Scan for the cell matching the given text and deliver its [x, y] coordinate at center. 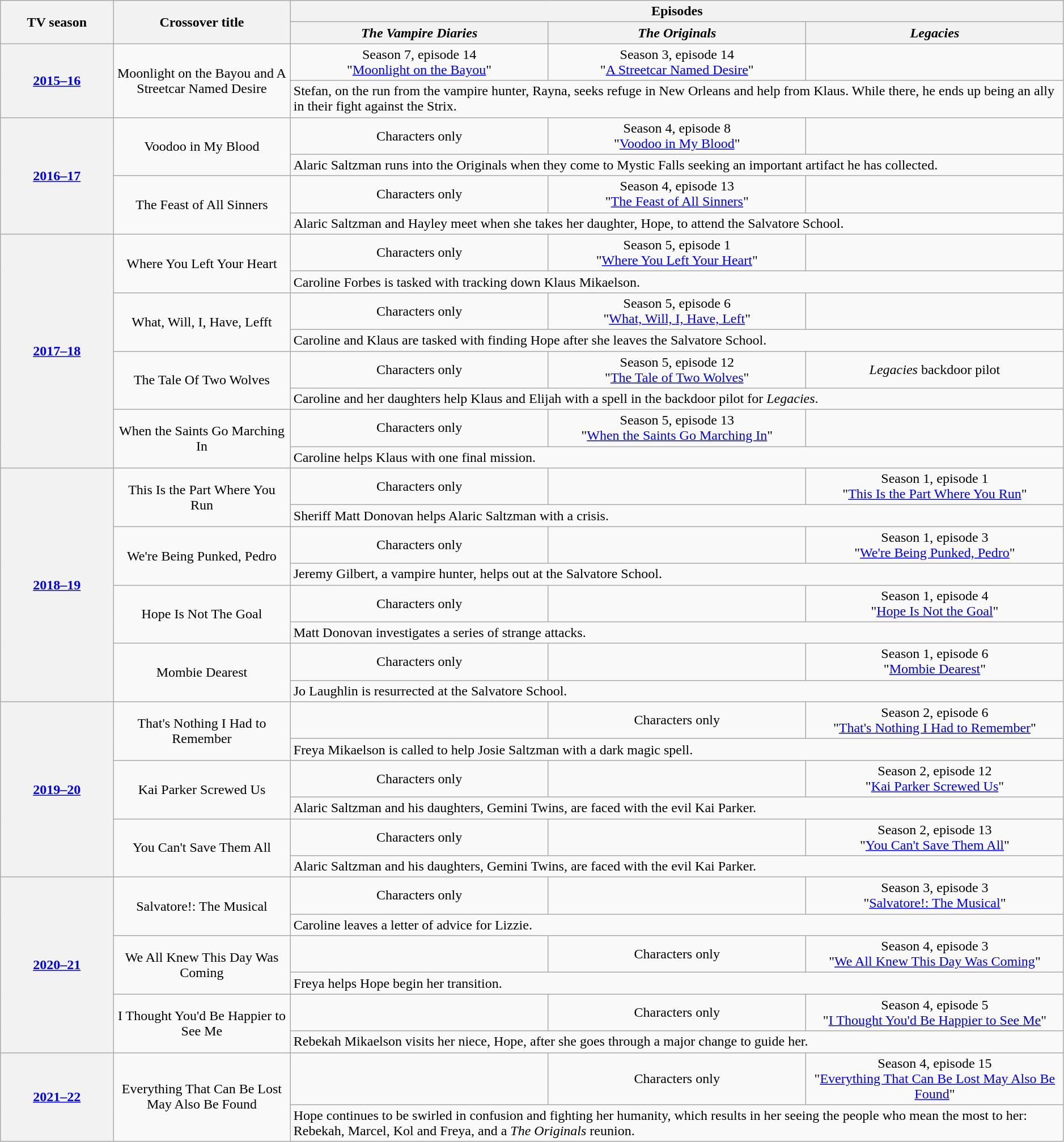
Freya Mikaelson is called to help Josie Saltzman with a dark magic spell. [677, 749]
What, Will, I, Have, Lefft [202, 322]
Caroline and Klaus are tasked with finding Hope after she leaves the Salvatore School. [677, 340]
Caroline leaves a letter of advice for Lizzie. [677, 925]
Jeremy Gilbert, a vampire hunter, helps out at the Salvatore School. [677, 574]
Season 1, episode 6"Mombie Dearest" [935, 662]
Season 2, episode 13"You Can't Save Them All" [935, 837]
2019–20 [57, 789]
Legacies backdoor pilot [935, 370]
That's Nothing I Had to Remember [202, 731]
Season 4, episode 13"The Feast of All Sinners" [677, 194]
Season 5, episode 1"Where You Left Your Heart" [677, 253]
Season 4, episode 5"I Thought You'd Be Happier to See Me" [935, 1012]
Season 1, episode 4"Hope Is Not the Goal" [935, 603]
Legacies [935, 33]
Season 4, episode 15"Everything That Can Be Lost May Also Be Found" [935, 1079]
Alaric Saltzman and Hayley meet when she takes her daughter, Hope, to attend the Salvatore School. [677, 223]
Jo Laughlin is resurrected at the Salvatore School. [677, 691]
Freya helps Hope begin her transition. [677, 983]
Episodes [677, 11]
Crossover title [202, 22]
Season 2, episode 6"That's Nothing I Had to Remember" [935, 720]
Season 3, episode 3"Salvatore!: The Musical" [935, 895]
I Thought You'd Be Happier to See Me [202, 1024]
Everything That Can Be Lost May Also Be Found [202, 1097]
Season 5, episode 6"What, Will, I, Have, Left" [677, 311]
Mombie Dearest [202, 672]
Rebekah Mikaelson visits her niece, Hope, after she goes through a major change to guide her. [677, 1042]
The Originals [677, 33]
The Feast of All Sinners [202, 205]
Season 3, episode 14"A Streetcar Named Desire" [677, 62]
Season 4, episode 8"Voodoo in My Blood" [677, 136]
Caroline Forbes is tasked with tracking down Klaus Mikaelson. [677, 282]
Season 1, episode 1"This Is the Part Where You Run" [935, 486]
You Can't Save Them All [202, 848]
Kai Parker Screwed Us [202, 789]
2017–18 [57, 351]
This Is the Part Where You Run [202, 498]
Season 5, episode 12"The Tale of Two Wolves" [677, 370]
Matt Donovan investigates a series of strange attacks. [677, 632]
Season 1, episode 3"We're Being Punked, Pedro" [935, 545]
Season 7, episode 14"Moonlight on the Bayou" [419, 62]
Where You Left Your Heart [202, 263]
When the Saints Go Marching In [202, 439]
Hope Is Not The Goal [202, 614]
Caroline helps Klaus with one final mission. [677, 457]
2015–16 [57, 80]
Season 2, episode 12"Kai Parker Screwed Us" [935, 779]
2020–21 [57, 965]
Salvatore!: The Musical [202, 907]
The Vampire Diaries [419, 33]
Alaric Saltzman runs into the Originals when they come to Mystic Falls seeking an important artifact he has collected. [677, 165]
Season 5, episode 13"When the Saints Go Marching In" [677, 428]
The Tale Of Two Wolves [202, 381]
2018–19 [57, 585]
TV season [57, 22]
We're Being Punked, Pedro [202, 555]
Moonlight on the Bayou and A Streetcar Named Desire [202, 80]
Season 4, episode 3"We All Knew This Day Was Coming" [935, 954]
Sheriff Matt Donovan helps Alaric Saltzman with a crisis. [677, 516]
Voodoo in My Blood [202, 146]
2021–22 [57, 1097]
We All Knew This Day Was Coming [202, 965]
Caroline and her daughters help Klaus and Elijah with a spell in the backdoor pilot for Legacies. [677, 399]
2016–17 [57, 176]
